Provide the (x, y) coordinate of the cell's center where the given text is located.  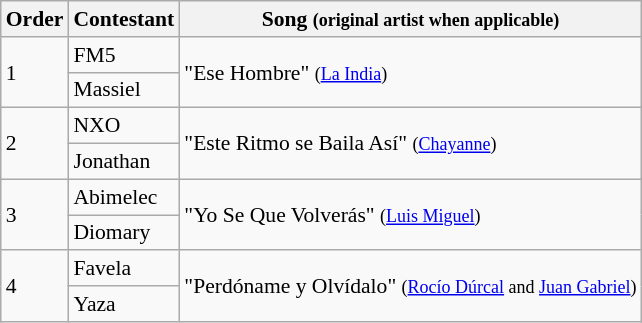
Favela (124, 269)
"Este Ritmo se Baila Así" (Chayanne) (410, 144)
"Ese Hombre" (La India) (410, 72)
2 (35, 144)
3 (35, 214)
Diomary (124, 233)
Song (original artist when applicable) (410, 19)
"Yo Se Que Volverás" (Luis Miguel) (410, 214)
Order (35, 19)
Massiel (124, 90)
Yaza (124, 304)
FM5 (124, 55)
1 (35, 72)
Contestant (124, 19)
4 (35, 286)
"Perdóname y Olvídalo" (Rocío Dúrcal and Juan Gabriel) (410, 286)
Abimelec (124, 197)
Jonathan (124, 162)
NXO (124, 126)
